Find where the given text appears and provide that cell's center as (x, y) coordinate. 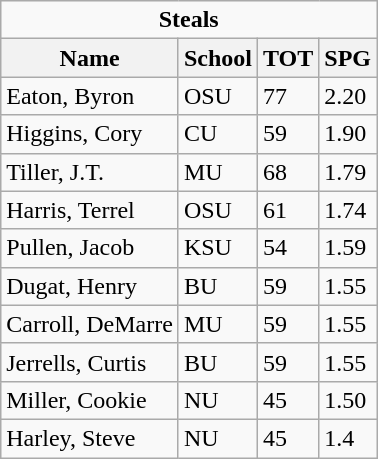
Steals (189, 20)
School (218, 58)
54 (288, 248)
61 (288, 210)
77 (288, 96)
Pullen, Jacob (90, 248)
1.79 (348, 172)
Tiller, J.T. (90, 172)
Harris, Terrel (90, 210)
Eaton, Byron (90, 96)
CU (218, 134)
Carroll, DeMarre (90, 324)
Jerrells, Curtis (90, 362)
KSU (218, 248)
Harley, Steve (90, 438)
Higgins, Cory (90, 134)
68 (288, 172)
SPG (348, 58)
Dugat, Henry (90, 286)
TOT (288, 58)
1.4 (348, 438)
2.20 (348, 96)
1.90 (348, 134)
1.50 (348, 400)
Name (90, 58)
1.59 (348, 248)
1.74 (348, 210)
Miller, Cookie (90, 400)
